Output the [X, Y] coordinate of the center of the cell containing the given text.  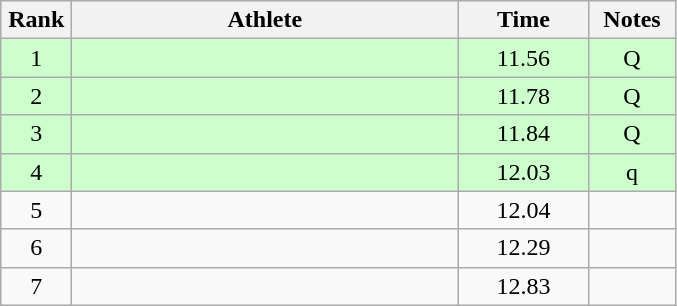
4 [36, 172]
2 [36, 96]
11.78 [524, 96]
1 [36, 58]
Athlete [265, 20]
3 [36, 134]
6 [36, 248]
12.83 [524, 286]
11.84 [524, 134]
12.03 [524, 172]
Notes [632, 20]
12.29 [524, 248]
7 [36, 286]
q [632, 172]
Rank [36, 20]
Time [524, 20]
11.56 [524, 58]
12.04 [524, 210]
5 [36, 210]
